From the cell containing the given text, extract its center point as (X, Y) coordinate. 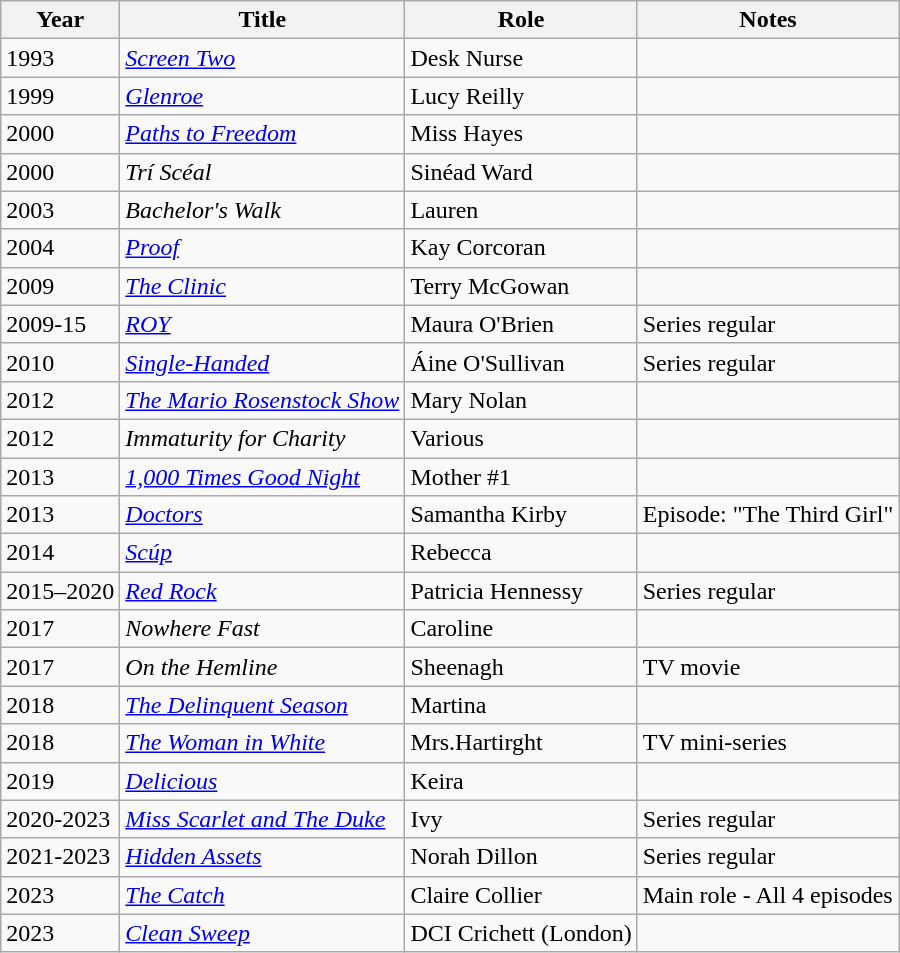
Martina (521, 705)
Rebecca (521, 553)
Caroline (521, 629)
2021-2023 (60, 857)
Áine O'Sullivan (521, 362)
2020-2023 (60, 819)
Sheenagh (521, 667)
DCI Crichett (London) (521, 933)
1,000 Times Good Night (262, 477)
The Catch (262, 895)
Terry McGowan (521, 286)
Role (521, 20)
Clean Sweep (262, 933)
2010 (60, 362)
Episode: "The Third Girl" (768, 515)
2009 (60, 286)
Mother #1 (521, 477)
The Delinquent Season (262, 705)
Hidden Assets (262, 857)
2014 (60, 553)
Immaturity for Charity (262, 438)
Claire Collier (521, 895)
ROY (262, 324)
Miss Hayes (521, 134)
Lauren (521, 210)
Screen Two (262, 58)
2009-15 (60, 324)
Doctors (262, 515)
Delicious (262, 781)
Paths to Freedom (262, 134)
Year (60, 20)
Kay Corcoran (521, 248)
Sinéad Ward (521, 172)
2015–2020 (60, 591)
Maura O'Brien (521, 324)
Bachelor's Walk (262, 210)
Miss Scarlet and The Duke (262, 819)
The Mario Rosenstock Show (262, 400)
2019 (60, 781)
2004 (60, 248)
Patricia Hennessy (521, 591)
The Clinic (262, 286)
TV mini-series (768, 743)
Ivy (521, 819)
Main role - All 4 episodes (768, 895)
Lucy Reilly (521, 96)
Samantha Kirby (521, 515)
1999 (60, 96)
1993 (60, 58)
On the Hemline (262, 667)
Mary Nolan (521, 400)
2003 (60, 210)
TV movie (768, 667)
Glenroe (262, 96)
Norah Dillon (521, 857)
The Woman in White (262, 743)
Mrs.Hartirght (521, 743)
Scúp (262, 553)
Title (262, 20)
Nowhere Fast (262, 629)
Single-Handed (262, 362)
Proof (262, 248)
Desk Nurse (521, 58)
Notes (768, 20)
Red Rock (262, 591)
Keira (521, 781)
Trí Scéal (262, 172)
Various (521, 438)
